Locate the cell with the specified text and output its [x, y] center coordinate. 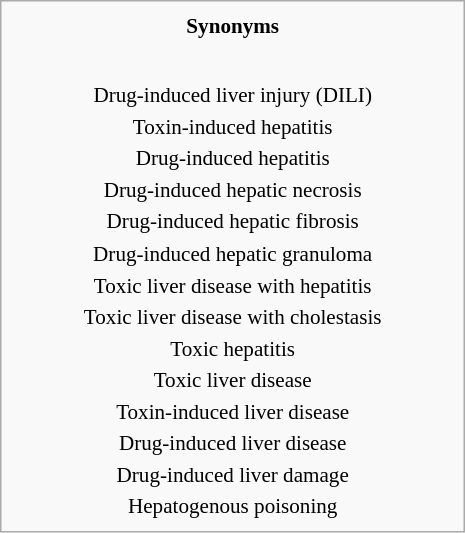
Synonyms [232, 26]
